Provide the [x, y] coordinate of the cell's center where the given text is located.  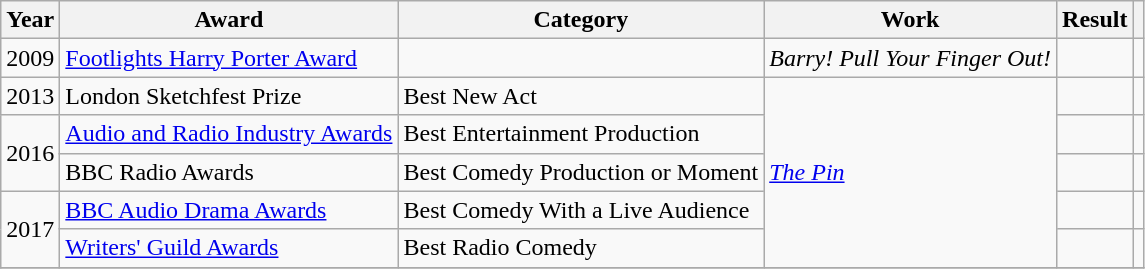
Barry! Pull Your Finger Out! [910, 58]
Writers' Guild Awards [229, 248]
2013 [30, 96]
Work [910, 20]
BBC Audio Drama Awards [229, 210]
London Sketchfest Prize [229, 96]
Year [30, 20]
2009 [30, 58]
The Pin [910, 172]
Category [581, 20]
Best Radio Comedy [581, 248]
Footlights Harry Porter Award [229, 58]
Best Entertainment Production [581, 134]
Award [229, 20]
2016 [30, 153]
BBC Radio Awards [229, 172]
Audio and Radio Industry Awards [229, 134]
Best New Act [581, 96]
Result [1095, 20]
Best Comedy With a Live Audience [581, 210]
Best Comedy Production or Moment [581, 172]
2017 [30, 229]
